Search for the cell housing the specified text and yield its (X, Y) center coordinate. 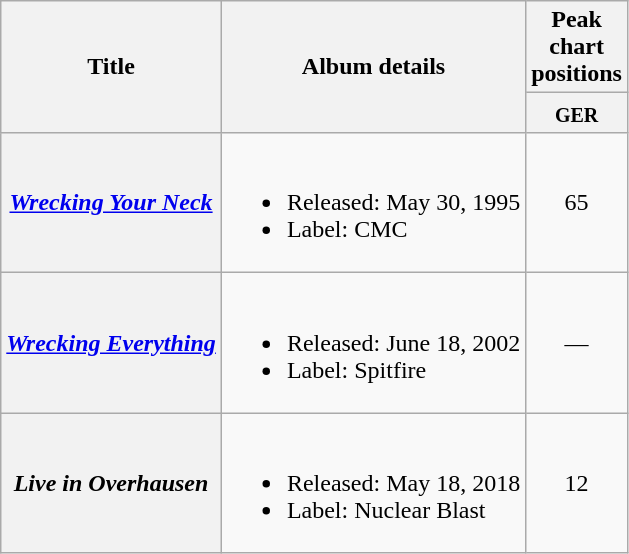
12 (577, 483)
Wrecking Your Neck (112, 203)
Released: May 30, 1995Label: CMC (373, 203)
Wrecking Everything (112, 343)
Released: June 18, 2002Label: Spitfire (373, 343)
Title (112, 67)
Released: May 18, 2018Label: Nuclear Blast (373, 483)
Live in Overhausen (112, 483)
GER (577, 113)
Peak chart positions (577, 47)
Album details (373, 67)
65 (577, 203)
— (577, 343)
